Find where the given text appears and provide that cell's center as (x, y) coordinate. 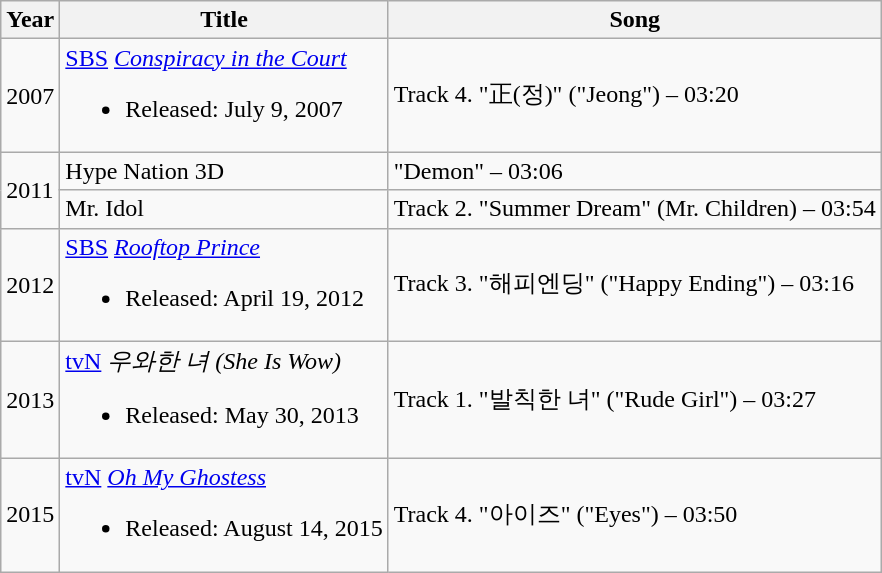
"Demon" – 03:06 (634, 171)
2015 (30, 516)
Track 4. "正(정)" ("Jeong") – 03:20 (634, 96)
2007 (30, 96)
tvN 우와한 녀 (She Is Wow)Released: May 30, 2013 (224, 400)
tvN Oh My GhostessReleased: August 14, 2015 (224, 516)
2013 (30, 400)
Song (634, 20)
Track 2. "Summer Dream" (Mr. Children) – 03:54 (634, 209)
2011 (30, 190)
SBS Rooftop PrinceReleased: April 19, 2012 (224, 284)
Title (224, 20)
Year (30, 20)
Hype Nation 3D (224, 171)
2012 (30, 284)
Track 1. "발칙한 녀" ("Rude Girl") – 03:27 (634, 400)
Mr. Idol (224, 209)
SBS Conspiracy in the CourtReleased: July 9, 2007 (224, 96)
Track 4. "아이즈" ("Eyes") – 03:50 (634, 516)
Track 3. "해피엔딩" ("Happy Ending") – 03:16 (634, 284)
